Search for the cell housing the specified text and yield its (x, y) center coordinate. 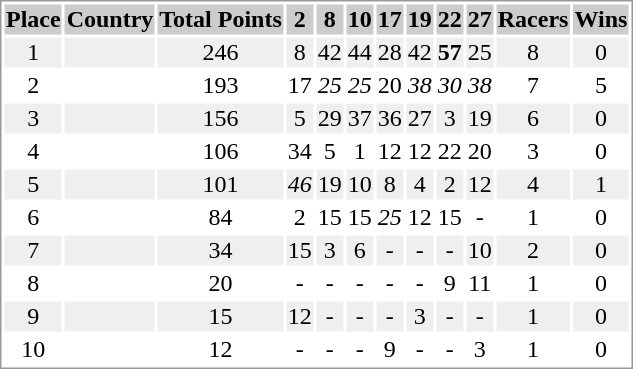
44 (360, 53)
30 (450, 85)
246 (220, 53)
193 (220, 85)
11 (480, 283)
106 (220, 151)
Total Points (220, 19)
37 (360, 119)
Country (110, 19)
46 (300, 185)
Place (33, 19)
156 (220, 119)
28 (390, 53)
84 (220, 217)
57 (450, 53)
101 (220, 185)
36 (390, 119)
Racers (533, 19)
29 (330, 119)
Wins (601, 19)
